From the cell containing the given text, extract its center point as (x, y) coordinate. 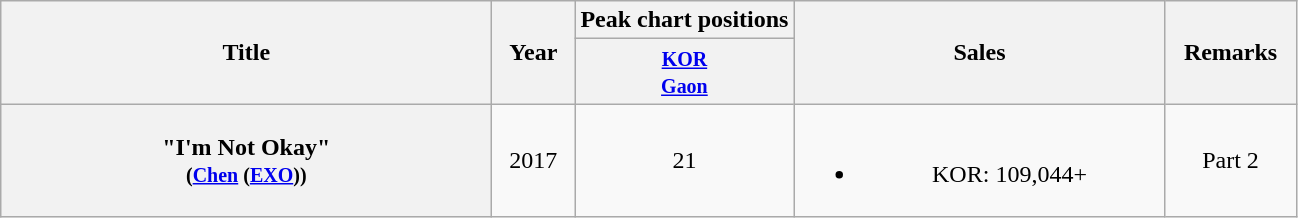
Sales (980, 52)
Title (246, 52)
"I'm Not Okay"(Chen (EXO)) (246, 160)
KORGaon (684, 72)
21 (684, 160)
Remarks (1230, 52)
Part 2 (1230, 160)
2017 (534, 160)
KOR: 109,044+ (980, 160)
Year (534, 52)
Peak chart positions (684, 20)
